Locate the cell with the specified text and output its (x, y) center coordinate. 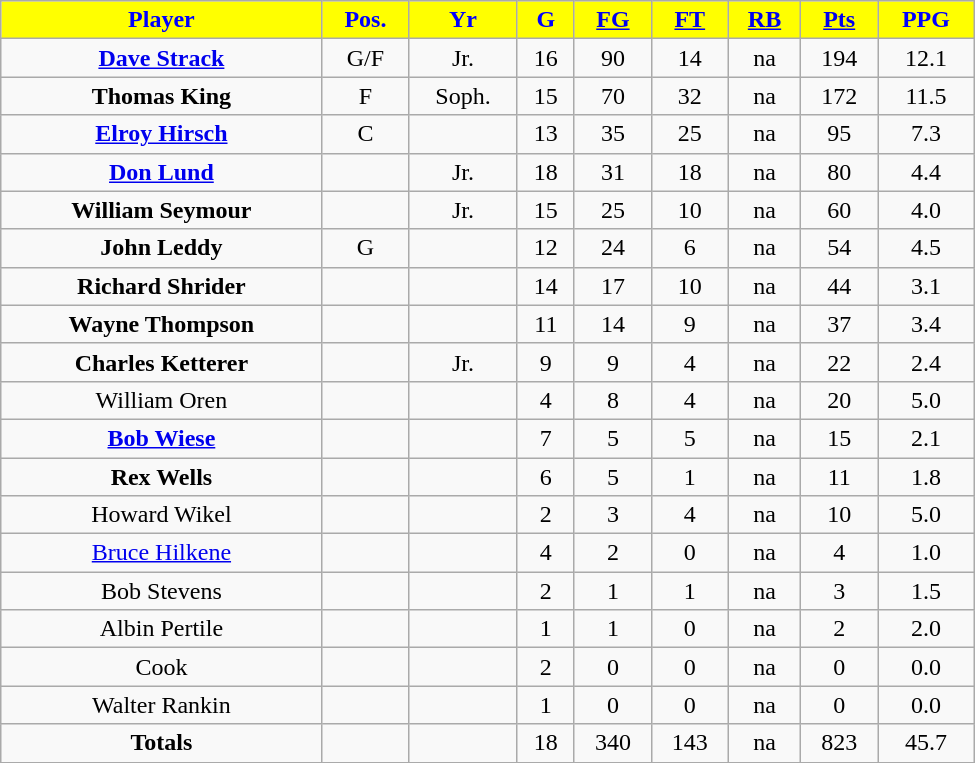
Totals (162, 743)
William Seymour (162, 210)
Rex Wells (162, 477)
Bruce Hilkene (162, 553)
Walter Rankin (162, 705)
1.5 (926, 591)
Soph. (463, 96)
11.5 (926, 96)
Bob Wiese (162, 438)
John Leddy (162, 248)
7.3 (926, 134)
44 (840, 286)
FT (690, 20)
2.1 (926, 438)
60 (840, 210)
1.0 (926, 553)
Don Lund (162, 172)
Bob Stevens (162, 591)
3.4 (926, 324)
70 (612, 96)
4.5 (926, 248)
G/F (366, 58)
7 (546, 438)
Wayne Thompson (162, 324)
54 (840, 248)
Charles Ketterer (162, 362)
Cook (162, 667)
80 (840, 172)
2.4 (926, 362)
William Oren (162, 400)
172 (840, 96)
4.4 (926, 172)
Thomas King (162, 96)
C (366, 134)
32 (690, 96)
823 (840, 743)
3.1 (926, 286)
340 (612, 743)
Howard Wikel (162, 515)
12 (546, 248)
45.7 (926, 743)
16 (546, 58)
22 (840, 362)
143 (690, 743)
24 (612, 248)
Pos. (366, 20)
Pts (840, 20)
31 (612, 172)
Yr (463, 20)
4.0 (926, 210)
8 (612, 400)
FG (612, 20)
Dave Strack (162, 58)
1.8 (926, 477)
37 (840, 324)
Albin Pertile (162, 629)
20 (840, 400)
35 (612, 134)
Richard Shrider (162, 286)
12.1 (926, 58)
13 (546, 134)
PPG (926, 20)
Player (162, 20)
F (366, 96)
Elroy Hirsch (162, 134)
194 (840, 58)
RB (764, 20)
17 (612, 286)
95 (840, 134)
90 (612, 58)
2.0 (926, 629)
